Determine the [x, y] coordinate at the center of the cell enclosing the given text.  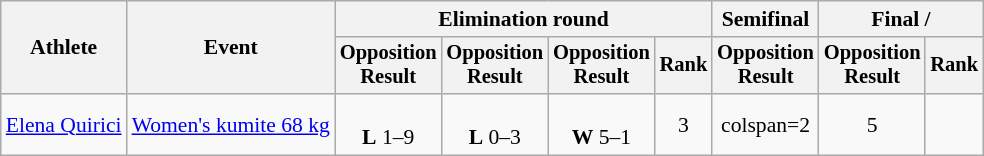
W 5–1 [602, 124]
Final / [901, 19]
Semifinal [766, 19]
Event [231, 48]
Elena Quirici [64, 124]
L 0–3 [494, 124]
colspan=2 [766, 124]
3 [684, 124]
Women's kumite 68 kg [231, 124]
Athlete [64, 48]
5 [872, 124]
L 1–9 [388, 124]
Elimination round [524, 19]
